Search for the cell housing the specified text and yield its [x, y] center coordinate. 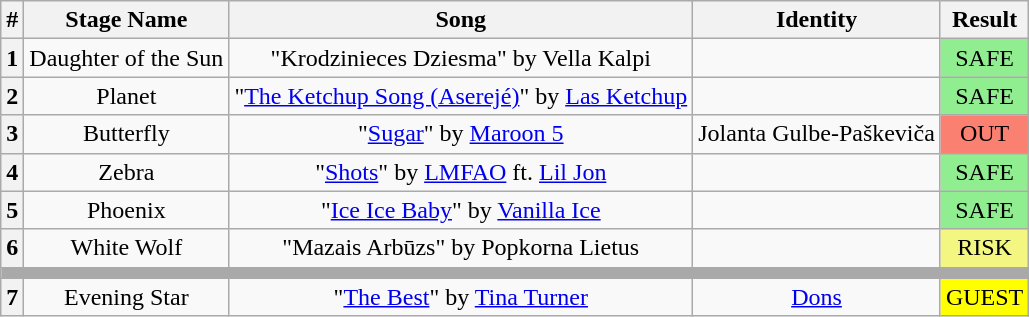
Song [461, 20]
7 [12, 297]
GUEST [984, 297]
"Sugar" by Maroon 5 [461, 134]
"Ice Ice Baby" by Vanilla Ice [461, 210]
White Wolf [126, 248]
Planet [126, 96]
# [12, 20]
3 [12, 134]
Result [984, 20]
RISK [984, 248]
Zebra [126, 172]
"The Ketchup Song (Aserejé)" by Las Ketchup [461, 96]
Phoenix [126, 210]
2 [12, 96]
"Krodzinieces Dziesma" by Vella Kalpi [461, 58]
Jolanta Gulbe-Paškeviča [817, 134]
Stage Name [126, 20]
OUT [984, 134]
"The Best" by Tina Turner [461, 297]
Daughter of the Sun [126, 58]
"Mazais Arbūzs" by Popkorna Lietus [461, 248]
Identity [817, 20]
Dons [817, 297]
1 [12, 58]
"Shots" by LMFAO ft. Lil Jon [461, 172]
Butterfly [126, 134]
6 [12, 248]
Evening Star [126, 297]
5 [12, 210]
4 [12, 172]
